Find where the given text appears and provide that cell's center as [x, y] coordinate. 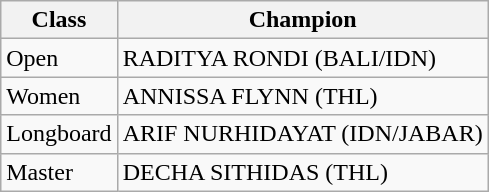
ARIF NURHIDAYAT (IDN/JABAR) [302, 134]
Class [59, 20]
DECHA SITHIDAS (THL) [302, 172]
Master [59, 172]
Champion [302, 20]
Open [59, 58]
ANNISSA FLYNN (THL) [302, 96]
Longboard [59, 134]
RADITYA RONDI (BALI/IDN) [302, 58]
Women [59, 96]
